Determine the [X, Y] coordinate at the center of the cell enclosing the given text.  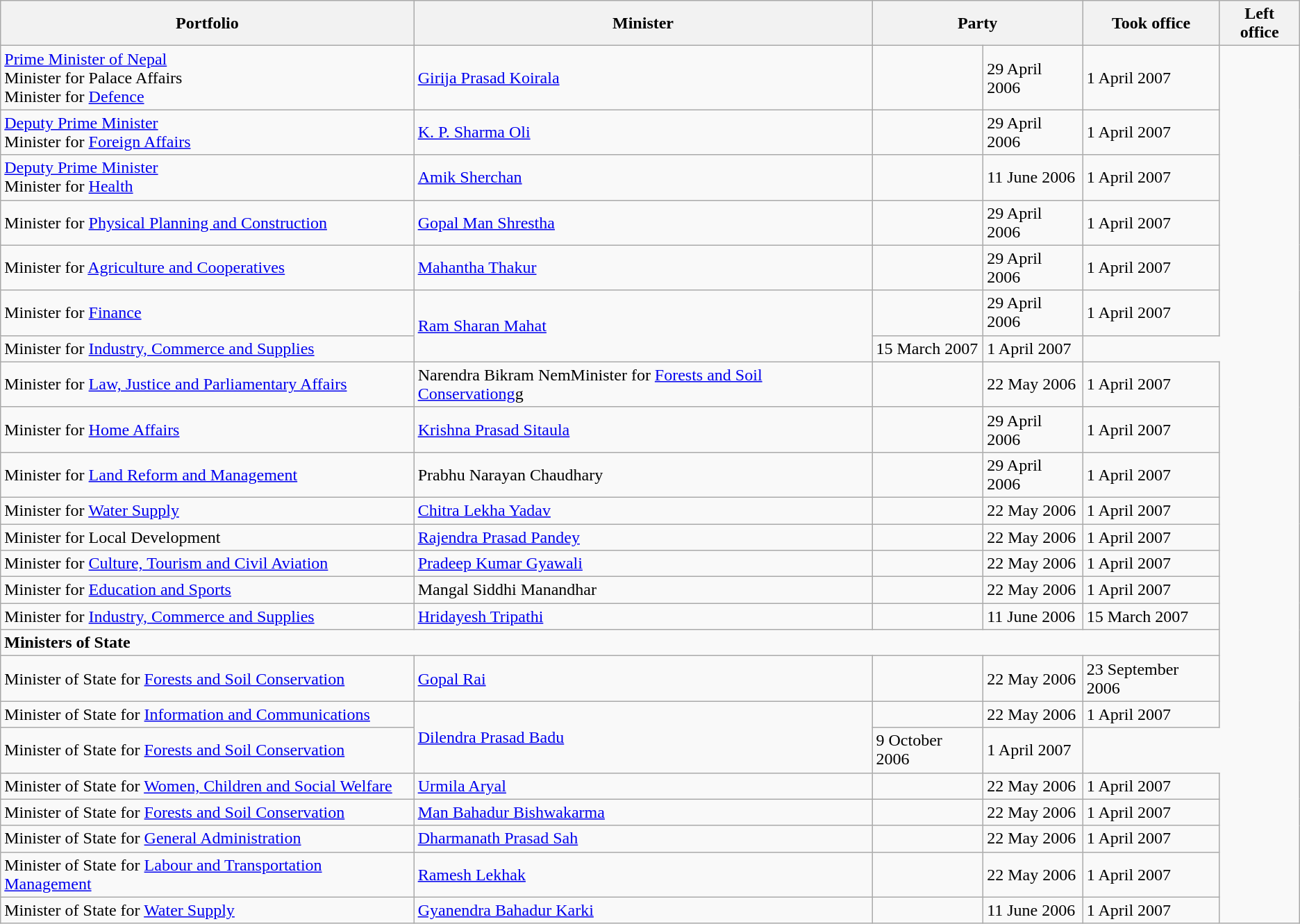
9 October 2006 [928, 750]
Deputy Prime MinisterMinister for Foreign Affairs [207, 132]
Dilendra Prasad Badu [643, 737]
Prime Minister of NepalMinister for Palace AffairsMinister for Defence [207, 78]
Hridayesh Tripathi [643, 616]
Amik Sherchan [643, 178]
Ram Sharan Mahat [643, 326]
Gopal Man Shrestha [643, 222]
Mangal Siddhi Manandhar [643, 590]
23 September 2006 [1151, 679]
Minister of State for Information and Communications [207, 714]
Chitra Lekha Yadav [643, 510]
Ministers of State [610, 643]
Minister for Land Reform and Management [207, 475]
Minister of State for Water Supply [207, 910]
Left office [1260, 24]
Minister for Culture, Tourism and Civil Aviation [207, 564]
Minister of State for General Administration [207, 839]
Minister for Water Supply [207, 510]
Minister for Home Affairs [207, 429]
Rajendra Prasad Pandey [643, 537]
Minister for Agriculture and Cooperatives [207, 268]
Minister for Local Development [207, 537]
Man Bahadur Bishwakarma [643, 812]
Dharmanath Prasad Sah [643, 839]
K. P. Sharma Oli [643, 132]
Urmila Aryal [643, 786]
Pradeep Kumar Gyawali [643, 564]
Narendra Bikram NemMinister for Forests and Soil Conservationgg [643, 385]
Deputy Prime MinisterMinister for Health [207, 178]
Ramesh Lekhak [643, 875]
Mahantha Thakur [643, 268]
Minister of State for Women, Children and Social Welfare [207, 786]
Minister for Finance [207, 312]
Prabhu Narayan Chaudhary [643, 475]
Krishna Prasad Sitaula [643, 429]
Gyanendra Bahadur Karki [643, 910]
Girija Prasad Koirala [643, 78]
Minister for Law, Justice and Parliamentary Affairs [207, 385]
Minister [643, 24]
Minister of State for Labour and Transportation Management [207, 875]
Took office [1151, 24]
Gopal Rai [643, 679]
Minister for Physical Planning and Construction [207, 222]
Party [978, 24]
Minister for Education and Sports [207, 590]
Portfolio [207, 24]
